Pinpoint the cell where the given text exists, returning its [x, y] midpoint coordinate. 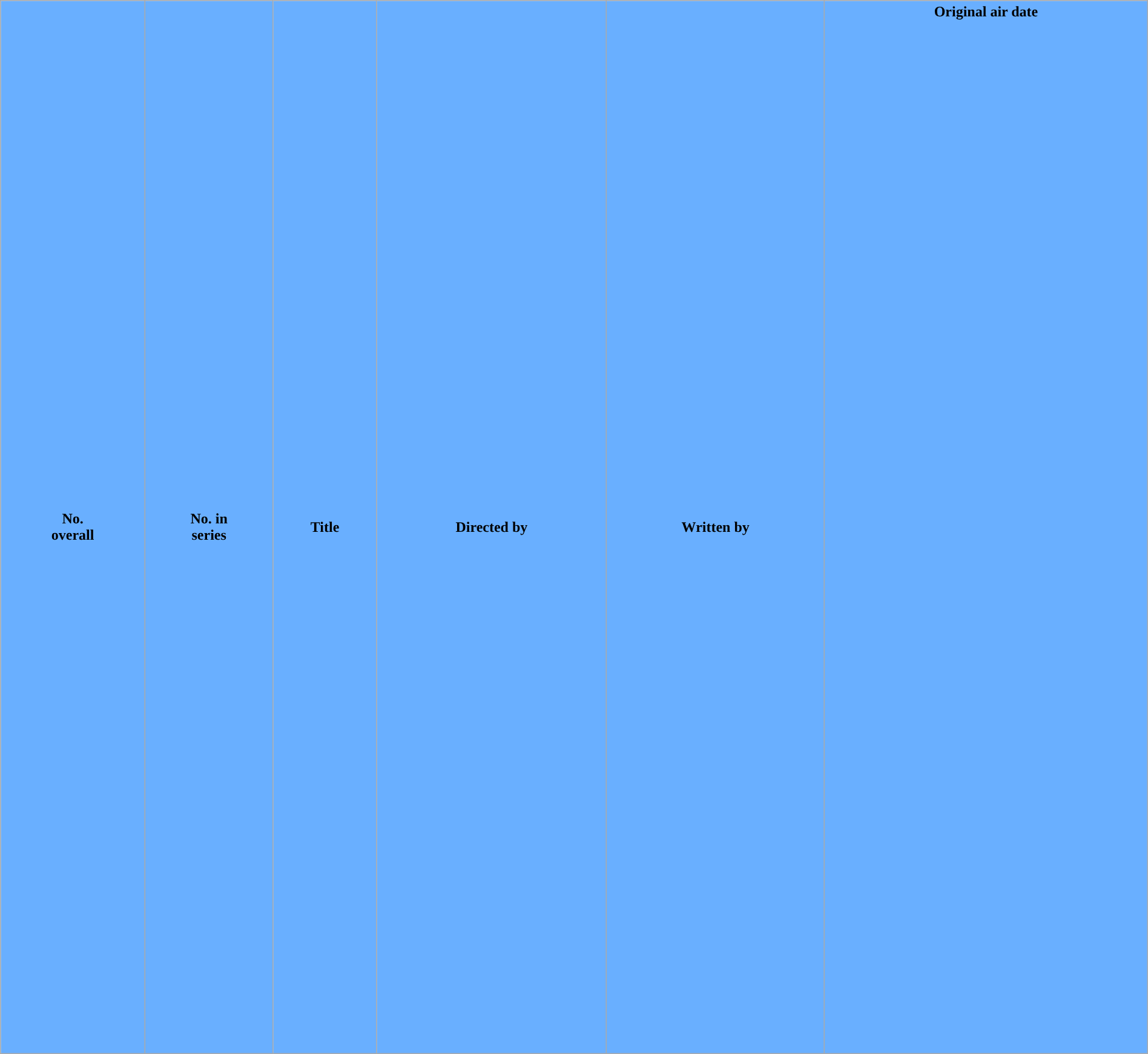
Directed by [492, 527]
Written by [716, 527]
Original air date [986, 527]
No. inseries [209, 527]
Title [325, 527]
No.overall [73, 527]
